Search for the cell housing the specified text and yield its (X, Y) center coordinate. 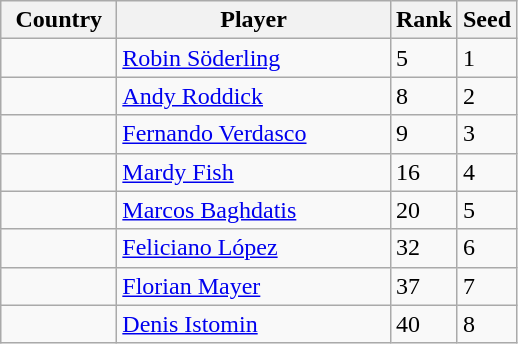
1 (486, 58)
Denis Istomin (254, 324)
Feliciano López (254, 248)
Rank (424, 20)
37 (424, 286)
2 (486, 96)
7 (486, 286)
6 (486, 248)
Andy Roddick (254, 96)
3 (486, 134)
Marcos Baghdatis (254, 210)
16 (424, 172)
40 (424, 324)
Florian Mayer (254, 286)
Player (254, 20)
4 (486, 172)
32 (424, 248)
Country (59, 20)
Robin Söderling (254, 58)
Seed (486, 20)
20 (424, 210)
9 (424, 134)
Fernando Verdasco (254, 134)
Mardy Fish (254, 172)
